Search for the cell housing the specified text and yield its (X, Y) center coordinate. 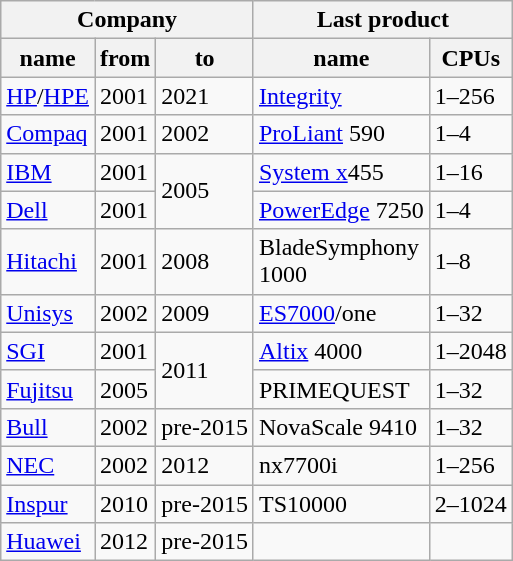
1–2048 (470, 351)
PowerEdge 7250 (341, 210)
1–8 (470, 262)
IBM (48, 172)
Inspur (48, 503)
Compaq (48, 134)
CPUs (470, 58)
BladeSymphony1000 (341, 262)
NEC (48, 465)
2008 (205, 262)
Hitachi (48, 262)
ES7000/one (341, 313)
from (124, 58)
Huawei (48, 542)
PRIMEQUEST (341, 389)
2–1024 (470, 503)
System x455 (341, 172)
1–16 (470, 172)
Unisys (48, 313)
SGI (48, 351)
Dell (48, 210)
nx7700i (341, 465)
2021 (205, 96)
Last product (382, 20)
to (205, 58)
2010 (124, 503)
Integrity (341, 96)
ProLiant 590 (341, 134)
TS10000 (341, 503)
NovaScale 9410 (341, 427)
2011 (205, 370)
HP/HPE (48, 96)
Fujitsu (48, 389)
Altix 4000 (341, 351)
Company (128, 20)
2009 (205, 313)
Bull (48, 427)
